Search for the cell housing the specified text and yield its (x, y) center coordinate. 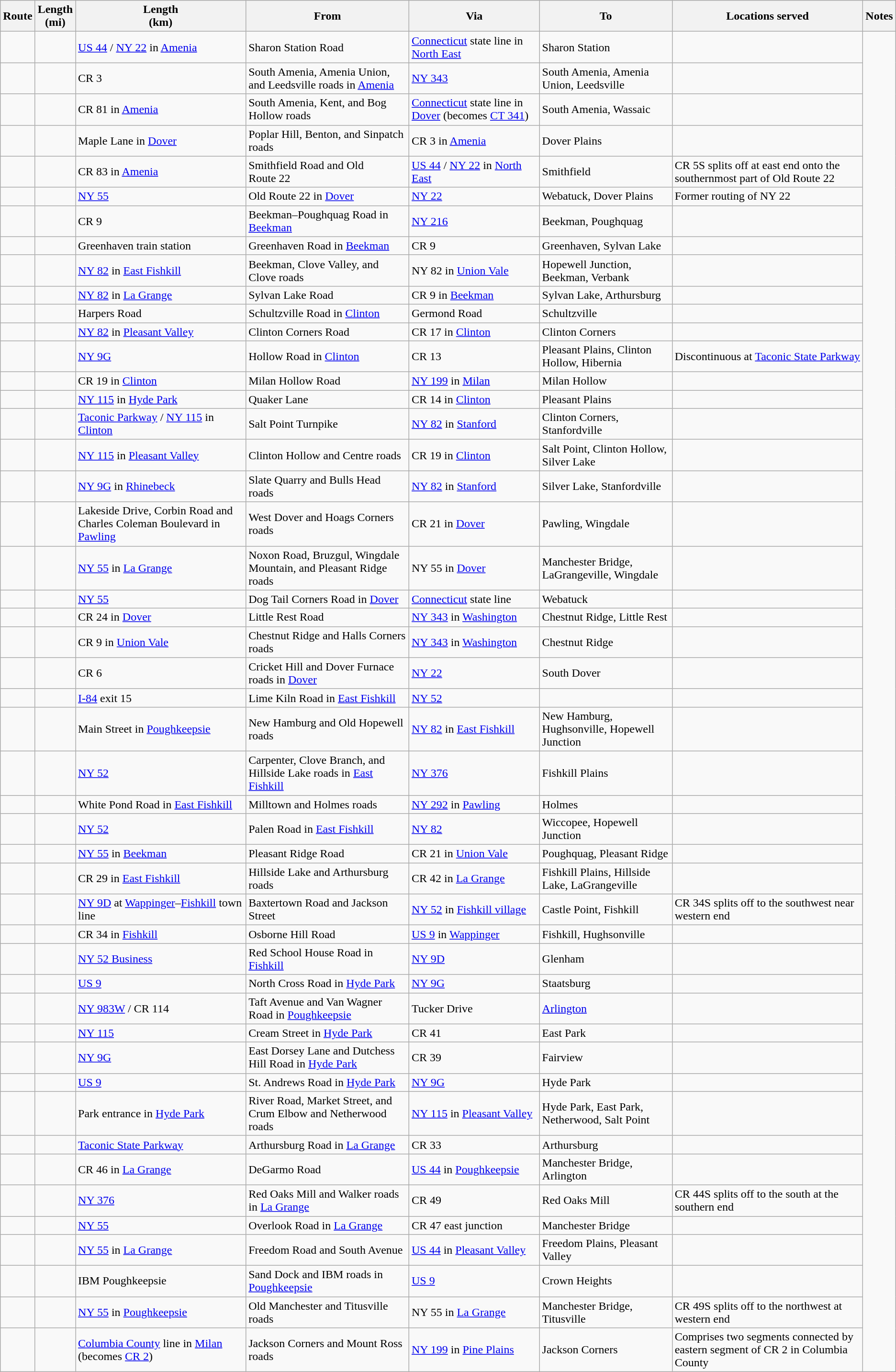
South Amenia, Amenia Union, and Leedsville roads in Amenia (327, 79)
Greenhaven Road in Beekman (327, 246)
Columbia County line in Milan (becomes CR 2) (161, 1350)
NY 82 in Union Vale (474, 270)
Taft Avenue and Van Wagner Road in Poughkeepsie (327, 1009)
CR 21 in Dover (474, 524)
CR 5S splits off at east end onto the southernmost part of Old Route 22 (768, 171)
NY 343 (474, 79)
CR 34S splits off to the southwest near western end (768, 910)
Manchester Bridge, LaGrangeville, Wingdale (606, 568)
Crown Heights (606, 1281)
Poplar Hill, Benton, and Sinpatch roads (327, 141)
Arthursburg Road in La Grange (327, 1145)
Manchester Bridge (606, 1225)
IBM Poughkeepsie (161, 1281)
St. Andrews Road in Hyde Park (327, 1082)
CR 21 in Union Vale (474, 854)
Milan Hollow Road (327, 381)
NY 82 in La Grange (161, 295)
Fishkill Plains (606, 773)
New Hamburg and Old Hopewell roads (327, 729)
Overlook Road in La Grange (327, 1225)
Manchester Bridge, Arlington (606, 1169)
Silver Lake, Stanfordville (606, 487)
Former routing of NY 22 (768, 196)
CR 9 in Union Vale (161, 642)
NY 216 (474, 221)
Cream Street in Hyde Park (327, 1033)
CR 3 in Amenia (474, 141)
River Road, Market Street, and Crum Elbow and Netherwood roads (327, 1113)
Sharon Station Road (327, 47)
Milan Hollow (606, 381)
Dog Tail Corners Road in Dover (327, 599)
Jackson Corners and Mount Ross roads (327, 1350)
Chestnut Ridge (606, 642)
CR 41 (474, 1033)
West Dover and Hoags Corners roads (327, 524)
Poughquag, Pleasant Ridge (606, 854)
Harpers Road (161, 313)
CR 3 (161, 79)
Old Manchester and Titusville roads (327, 1312)
NY 82 in Pleasant Valley (161, 332)
Milltown and Holmes roads (327, 804)
US 44 in Poughkeepsie (474, 1169)
NY 9G in Rhinebeck (161, 487)
I-84 exit 15 (161, 698)
NY 55 in Poughkeepsie (161, 1312)
Fairview (606, 1057)
CR 49 (474, 1200)
Park entrance in Hyde Park (161, 1113)
NY 9D (474, 959)
NY 55 in Dover (474, 568)
Freedom Road and South Avenue (327, 1250)
Taconic Parkway / NY 115 in Clinton (161, 424)
Smithfield (606, 171)
Chestnut Ridge, Little Rest (606, 617)
Red Oaks Mill (606, 1200)
Notes (879, 16)
CR 29 in East Fishkill (161, 878)
CR 24 in Dover (161, 617)
Dover Plains (606, 141)
North Cross Road in Hyde Park (327, 984)
Clinton Corners (606, 332)
Fishkill, Hughsonville (606, 934)
East Park (606, 1033)
NY 52 in Fishkill village (474, 910)
Connecticut state line in North East (474, 47)
NY 52 Business (161, 959)
Sand Dock and IBM roads in Poughkeepsie (327, 1281)
CR 17 in Clinton (474, 332)
Cricket Hill and Dover Furnace roads in Dover (327, 673)
Arlington (606, 1009)
Discontinuous at Taconic State Parkway (768, 356)
Maple Lane in Dover (161, 141)
NY 199 in Pine Plains (474, 1350)
South Dover (606, 673)
Locations served (768, 16)
DeGarmo Road (327, 1169)
Schultzville (606, 313)
East Dorsey Lane and Dutchess Hill Road in Hyde Park (327, 1057)
Palen Road in East Fishkill (327, 829)
Connecticut state line (474, 599)
South Amenia, Amenia Union, Leedsville (606, 79)
Connecticut state line in Dover (becomes CT 341) (474, 109)
Length(mi) (55, 16)
Webatuck, Dover Plains (606, 196)
Sylvan Lake Road (327, 295)
CR 44S splits off to the south at the southern end (768, 1200)
Hyde Park (606, 1082)
Via (474, 16)
CR 46 in La Grange (161, 1169)
NY 199 in Milan (474, 381)
Staatsburg (606, 984)
US 44 / NY 22 in Amenia (161, 47)
CR 83 in Amenia (161, 171)
NY 9D at Wappinger–Fishkill town line (161, 910)
Smithfield Road and Old Route 22 (327, 171)
Schultzville Road in Clinton (327, 313)
Pawling, Wingdale (606, 524)
Wiccopee, Hopewell Junction (606, 829)
CR 34 in Fishkill (161, 934)
Pleasant Plains, Clinton Hollow, Hibernia (606, 356)
Salt Point, Clinton Hollow, Silver Lake (606, 455)
South Amenia, Wassaic (606, 109)
CR 33 (474, 1145)
Clinton Corners, Stanfordville (606, 424)
NY 983W / CR 114 (161, 1009)
Osborne Hill Road (327, 934)
To (606, 16)
NY 82 (474, 829)
CR 14 in Clinton (474, 399)
Little Rest Road (327, 617)
Jackson Corners (606, 1350)
Red Oaks Mill and Walker roads in La Grange (327, 1200)
Slate Quarry and Bulls Head roads (327, 487)
Pleasant Ridge Road (327, 854)
NY 292 in Pawling (474, 804)
CR 39 (474, 1057)
Route (18, 16)
White Pond Road in East Fishkill (161, 804)
Baxtertown Road and Jackson Street (327, 910)
NY 115 (161, 1033)
CR 49S splits off to the northwest at western end (768, 1312)
Greenhaven train station (161, 246)
Salt Point Turnpike (327, 424)
Taconic State Parkway (161, 1145)
Manchester Bridge, Titusville (606, 1312)
Freedom Plains, Pleasant Valley (606, 1250)
Quaker Lane (327, 399)
Pleasant Plains (606, 399)
Red School House Road in Fishkill (327, 959)
South Amenia, Kent, and Bog Hollow roads (327, 109)
Main Street in Poughkeepsie (161, 729)
CR 47 east junction (474, 1225)
Comprises two segments connected by eastern segment of CR 2 in Columbia County (768, 1350)
Webatuck (606, 599)
Hollow Road in Clinton (327, 356)
Fishkill Plains, Hillside Lake, LaGrangeville (606, 878)
Hyde Park, East Park, Netherwood, Salt Point (606, 1113)
Length(km) (161, 16)
Clinton Hollow and Centre roads (327, 455)
CR 6 (161, 673)
Lakeside Drive, Corbin Road and Charles Coleman Boulevard in Pawling (161, 524)
Hopewell Junction, Beekman, Verbank (606, 270)
US 44 in Pleasant Valley (474, 1250)
From (327, 16)
Beekman, Clove Valley, and Clove roads (327, 270)
US 44 / NY 22 in North East (474, 171)
CR 81 in Amenia (161, 109)
Sylvan Lake, Arthursburg (606, 295)
Sharon Station (606, 47)
Beekman, Poughquag (606, 221)
Arthursburg (606, 1145)
US 9 in Wappinger (474, 934)
Lime Kiln Road in East Fishkill (327, 698)
Germond Road (474, 313)
CR 9 in Beekman (474, 295)
Carpenter, Clove Branch, and Hillside Lake roads in East Fishkill (327, 773)
NY 55 in Beekman (161, 854)
New Hamburg, Hughsonville, Hopewell Junction (606, 729)
Noxon Road, Bruzgul, Wingdale Mountain, and Pleasant Ridge roads (327, 568)
Castle Point, Fishkill (606, 910)
Holmes (606, 804)
Tucker Drive (474, 1009)
Clinton Corners Road (327, 332)
CR 42 in La Grange (474, 878)
Chestnut Ridge and Halls Corners roads (327, 642)
NY 115 in Hyde Park (161, 399)
Greenhaven, Sylvan Lake (606, 246)
Hillside Lake and Arthursburg roads (327, 878)
Old Route 22 in Dover (327, 196)
CR 13 (474, 356)
Beekman–Poughquag Road in Beekman (327, 221)
Glenham (606, 959)
